For the text-containing cell, return its midpoint in (X, Y) coordinate format. 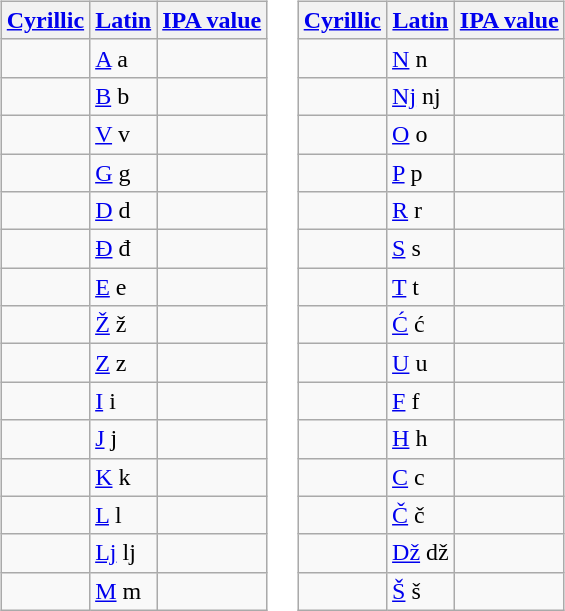
V v (124, 134)
Z z (124, 363)
G g (124, 173)
Ć ć (421, 325)
L l (124, 515)
D d (124, 211)
T t (421, 287)
A a (124, 58)
Š š (421, 591)
B b (124, 96)
J j (124, 439)
K k (124, 477)
Ž ž (124, 325)
C c (421, 477)
Đ đ (124, 249)
R r (421, 211)
I i (124, 401)
N n (421, 58)
Nj nj (421, 96)
E e (124, 287)
U u (421, 363)
S s (421, 249)
Č č (421, 515)
F f (421, 401)
M m (124, 591)
P p (421, 173)
O o (421, 134)
Dž dž (421, 553)
Lj lj (124, 553)
H h (421, 439)
